Pinpoint the cell where the given text exists, returning its (x, y) midpoint coordinate. 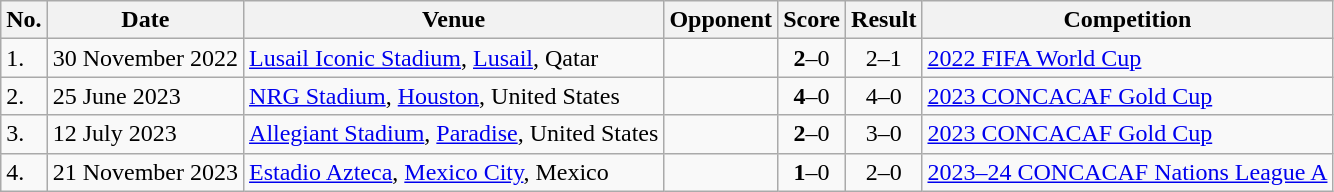
4. (24, 172)
NRG Stadium, Houston, United States (454, 96)
Estadio Azteca, Mexico City, Mexico (454, 172)
1. (24, 58)
1–0 (812, 172)
3. (24, 134)
Lusail Iconic Stadium, Lusail, Qatar (454, 58)
25 June 2023 (145, 96)
Competition (1128, 20)
3–0 (884, 134)
12 July 2023 (145, 134)
2–1 (884, 58)
Venue (454, 20)
30 November 2022 (145, 58)
21 November 2023 (145, 172)
2. (24, 96)
Result (884, 20)
2022 FIFA World Cup (1128, 58)
Score (812, 20)
Date (145, 20)
No. (24, 20)
Allegiant Stadium, Paradise, United States (454, 134)
Opponent (721, 20)
2023–24 CONCACAF Nations League A (1128, 172)
